Return [x, y] of the center of cell containing provided text 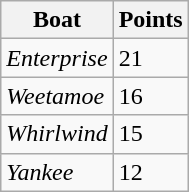
12 [150, 172]
Boat [57, 20]
Weetamoe [57, 96]
Enterprise [57, 58]
21 [150, 58]
Points [150, 20]
Yankee [57, 172]
16 [150, 96]
15 [150, 134]
Whirlwind [57, 134]
